Search for the cell housing the specified text and yield its (X, Y) center coordinate. 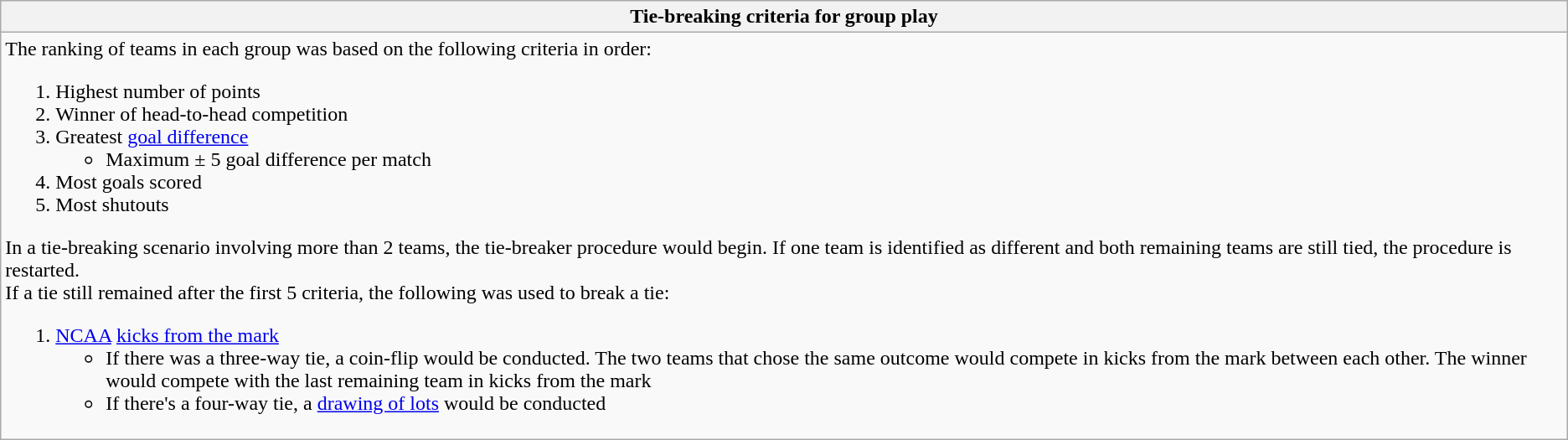
Tie-breaking criteria for group play (784, 17)
